Detect which cell encompasses the target text, then output its [X, Y] center coordinate. 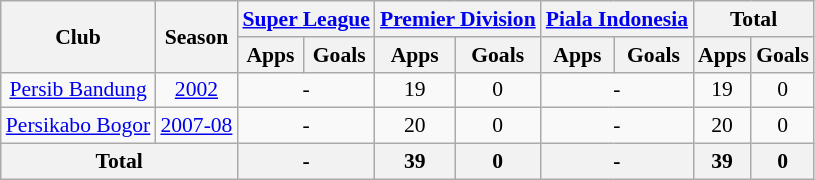
Premier Division [458, 19]
Persib Bandung [78, 90]
Club [78, 36]
Super League [306, 19]
Season [196, 36]
Persikabo Bogor [78, 126]
2002 [196, 90]
2007-08 [196, 126]
Piala Indonesia [617, 19]
